Scan for the cell matching the given text and deliver its (X, Y) coordinate at center. 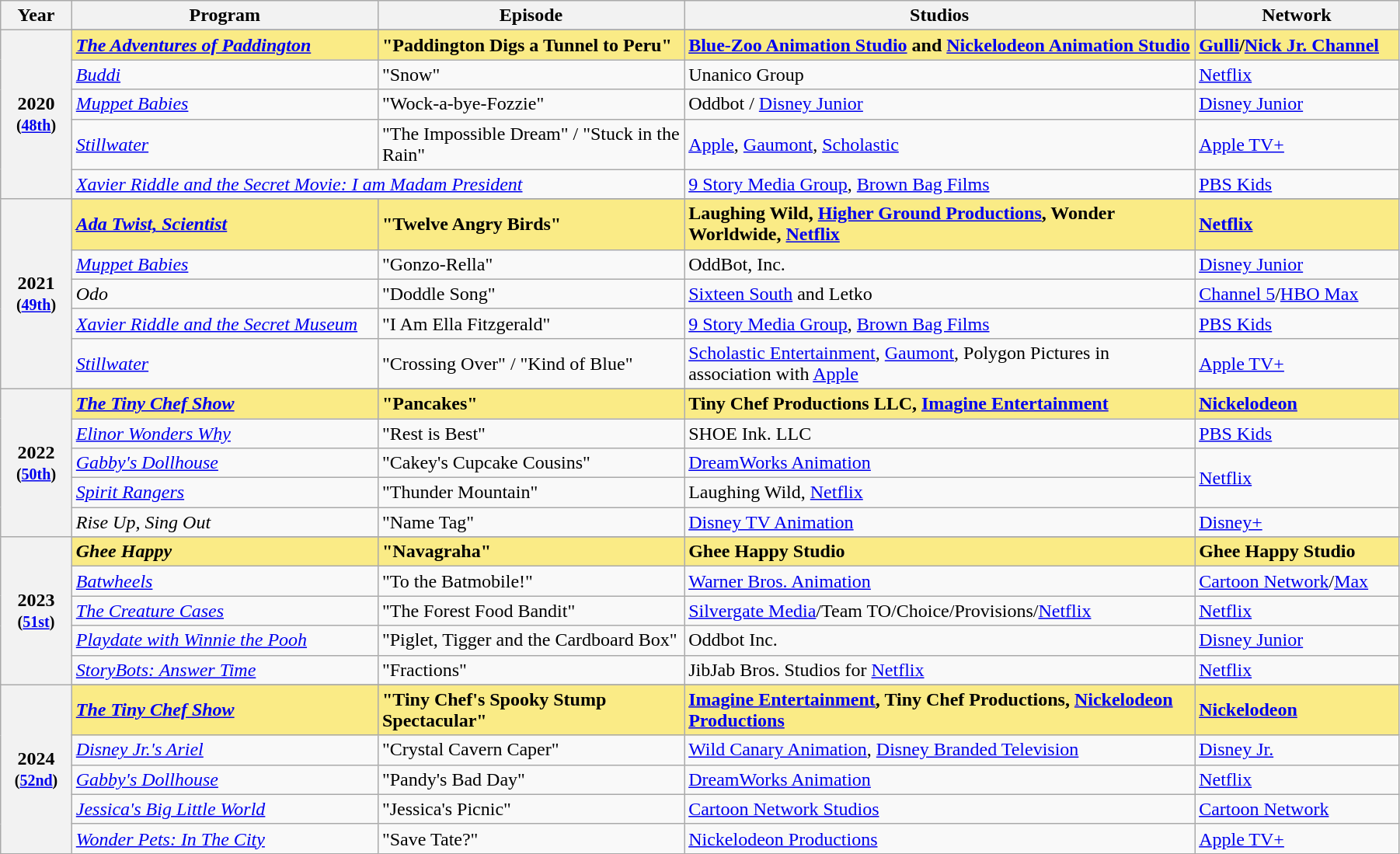
2023 (51st) (37, 611)
Ghee Happy (225, 552)
StoryBots: Answer Time (225, 670)
Episode (531, 16)
Elinor Wonders Why (225, 433)
Ada Twist, Scientist (225, 224)
"I Am Ella Fitzgerald" (531, 323)
2020 (48th) (37, 115)
"Rest is Best" (531, 433)
Batwheels (225, 581)
Gulli/Nick Jr. Channel (1297, 45)
Channel 5/HBO Max (1297, 294)
Silvergate Media/Team TO/Choice/Provisions/Netflix (940, 611)
"Jessica's Picnic" (531, 809)
Wild Canary Animation, Disney Branded Television (940, 750)
Rise Up, Sing Out (225, 522)
"Pancakes" (531, 403)
Wonder Pets: In The City (225, 838)
Unanico Group (940, 75)
Disney+ (1297, 522)
Cartoon Network/Max (1297, 581)
Xavier Riddle and the Secret Movie: I am Madam President (378, 184)
JibJab Bros. Studios for Netflix (940, 670)
"Snow" (531, 75)
Network (1297, 16)
2024 (52nd) (37, 769)
Laughing Wild, Higher Ground Productions, Wonder Worldwide, Netflix (940, 224)
"Doddle Song" (531, 294)
"Crystal Cavern Caper" (531, 750)
Oddbot Inc. (940, 640)
Xavier Riddle and the Secret Museum (225, 323)
"Name Tag" (531, 522)
"Gonzo-Rella" (531, 264)
"Thunder Mountain" (531, 493)
"Cakey's Cupcake Cousins" (531, 463)
"Save Tate?" (531, 838)
"Navagraha" (531, 552)
2021 (49th) (37, 294)
Imagine Entertainment, Tiny Chef Productions, Nickelodeon Productions (940, 710)
"Piglet, Tigger and the Cardboard Box" (531, 640)
Apple, Gaumont, Scholastic (940, 145)
Laughing Wild, Netflix (940, 493)
Playdate with Winnie the Pooh (225, 640)
Scholastic Entertainment, Gaumont, Polygon Pictures in association with Apple (940, 364)
Blue-Zoo Animation Studio and Nickelodeon Animation Studio (940, 45)
The Adventures of Paddington (225, 45)
The Creature Cases (225, 611)
"Crossing Over" / "Kind of Blue" (531, 364)
Tiny Chef Productions LLC, Imagine Entertainment (940, 403)
"Twelve Angry Birds" (531, 224)
2022 (50th) (37, 462)
"Fractions" (531, 670)
Odo (225, 294)
Nickelodeon Productions (940, 838)
SHOE Ink. LLC (940, 433)
Cartoon Network Studios (940, 809)
"Tiny Chef's Spooky Stump Spectacular" (531, 710)
Sixteen South and Letko (940, 294)
Oddbot / Disney Junior (940, 104)
Disney Jr. (1297, 750)
"Wock-a-bye-Fozzie" (531, 104)
Cartoon Network (1297, 809)
"Pandy's Bad Day" (531, 779)
OddBot, Inc. (940, 264)
Spirit Rangers (225, 493)
"The Impossible Dream" / "Stuck in the Rain" (531, 145)
Studios (940, 16)
Program (225, 16)
Year (37, 16)
Warner Bros. Animation (940, 581)
Disney TV Animation (940, 522)
"Paddington Digs a Tunnel to Peru" (531, 45)
Buddi (225, 75)
Disney Jr.'s Ariel (225, 750)
Jessica's Big Little World (225, 809)
"To the Batmobile!" (531, 581)
"The Forest Food Bandit" (531, 611)
